From the cell containing the given text, extract its center point as [x, y] coordinate. 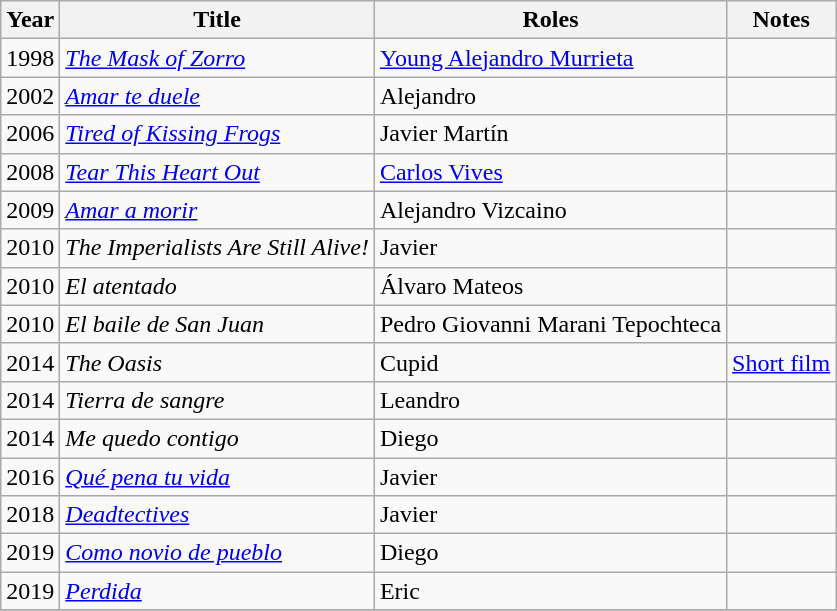
2016 [30, 477]
1998 [30, 58]
The Oasis [218, 362]
The Mask of Zorro [218, 58]
2008 [30, 172]
2009 [30, 210]
Eric [550, 591]
Tired of Kissing Frogs [218, 134]
Year [30, 20]
Me quedo contigo [218, 438]
Javier Martín [550, 134]
Leandro [550, 400]
Roles [550, 20]
Carlos Vives [550, 172]
2002 [30, 96]
Title [218, 20]
El baile de San Juan [218, 324]
Cupid [550, 362]
El atentado [218, 286]
Qué pena tu vida [218, 477]
Deadtectives [218, 515]
Short film [782, 362]
Alejandro Vizcaino [550, 210]
Perdida [218, 591]
2006 [30, 134]
Pedro Giovanni Marani Tepochteca [550, 324]
Tierra de sangre [218, 400]
2018 [30, 515]
Como novio de pueblo [218, 553]
Amar te duele [218, 96]
The Imperialists Are Still Alive! [218, 248]
Amar a morir [218, 210]
Tear This Heart Out [218, 172]
Young Alejandro Murrieta [550, 58]
Notes [782, 20]
Alejandro [550, 96]
Álvaro Mateos [550, 286]
